Locate the cell with the specified text and output its [x, y] center coordinate. 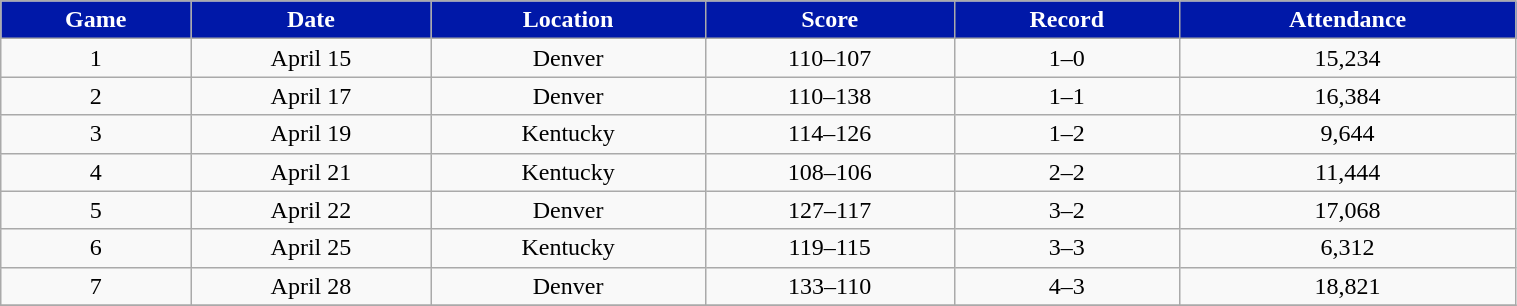
4 [96, 172]
Score [830, 20]
17,068 [1348, 210]
1–2 [1066, 134]
7 [96, 286]
5 [96, 210]
16,384 [1348, 96]
1–1 [1066, 96]
3–3 [1066, 248]
Game [96, 20]
Record [1066, 20]
Date [312, 20]
133–110 [830, 286]
9,644 [1348, 134]
April 15 [312, 58]
3–2 [1066, 210]
April 22 [312, 210]
April 28 [312, 286]
April 17 [312, 96]
April 25 [312, 248]
Attendance [1348, 20]
4–3 [1066, 286]
15,234 [1348, 58]
127–117 [830, 210]
11,444 [1348, 172]
110–107 [830, 58]
2–2 [1066, 172]
1 [96, 58]
April 19 [312, 134]
3 [96, 134]
114–126 [830, 134]
Location [568, 20]
110–138 [830, 96]
119–115 [830, 248]
1–0 [1066, 58]
108–106 [830, 172]
18,821 [1348, 286]
2 [96, 96]
6,312 [1348, 248]
6 [96, 248]
April 21 [312, 172]
